Scan for the cell matching the given text and deliver its (X, Y) coordinate at center. 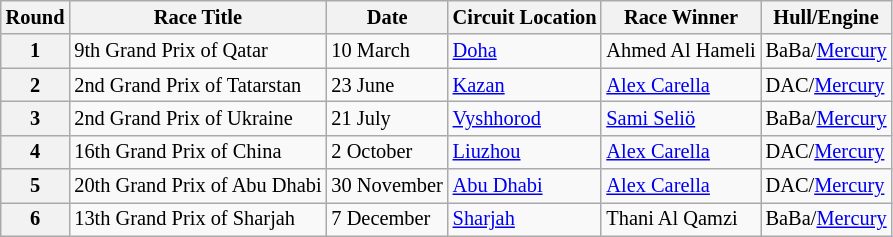
13th Grand Prix of Sharjah (198, 219)
2 (36, 85)
10 March (388, 51)
Race Winner (680, 17)
Abu Dhabi (525, 186)
9th Grand Prix of Qatar (198, 51)
Sami Seliö (680, 118)
6 (36, 219)
3 (36, 118)
2 October (388, 152)
Thani Al Qamzi (680, 219)
Ahmed Al Hameli (680, 51)
Vyshhorod (525, 118)
Doha (525, 51)
Circuit Location (525, 17)
7 December (388, 219)
Kazan (525, 85)
Liuzhou (525, 152)
Hull/Engine (826, 17)
2nd Grand Prix of Ukraine (198, 118)
Round (36, 17)
Race Title (198, 17)
23 June (388, 85)
5 (36, 186)
30 November (388, 186)
21 July (388, 118)
1 (36, 51)
Sharjah (525, 219)
4 (36, 152)
Date (388, 17)
2nd Grand Prix of Tatarstan (198, 85)
16th Grand Prix of China (198, 152)
20th Grand Prix of Abu Dhabi (198, 186)
